For the text-containing cell, return its midpoint in [X, Y] coordinate format. 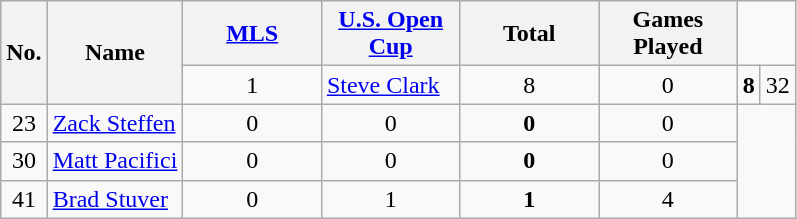
30 [24, 161]
Brad Stuver [115, 199]
Matt Pacifici [115, 161]
32 [778, 85]
4 [668, 199]
41 [24, 199]
No. [24, 52]
Games Played [668, 34]
Zack Steffen [115, 123]
Steve Clark [390, 85]
23 [24, 123]
Name [115, 52]
U.S. Open Cup [390, 34]
Total [530, 34]
MLS [252, 34]
